From the cell containing the given text, extract its center point as [x, y] coordinate. 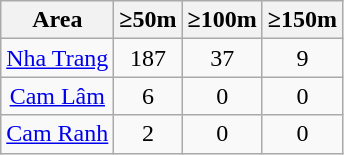
≥50m [148, 20]
≥150m [302, 20]
Cam Ranh [58, 134]
Nha Trang [58, 58]
37 [222, 58]
187 [148, 58]
Cam Lâm [58, 96]
≥100m [222, 20]
Area [58, 20]
2 [148, 134]
6 [148, 96]
9 [302, 58]
